Pinpoint the cell where the given text exists, returning its [x, y] midpoint coordinate. 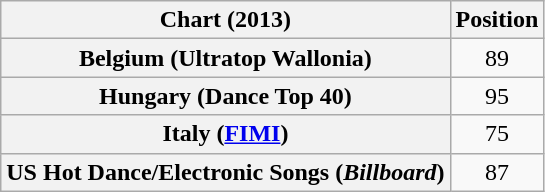
95 [497, 96]
89 [497, 58]
Position [497, 20]
Chart (2013) [226, 20]
Belgium (Ultratop Wallonia) [226, 58]
87 [497, 172]
US Hot Dance/Electronic Songs (Billboard) [226, 172]
Italy (FIMI) [226, 134]
Hungary (Dance Top 40) [226, 96]
75 [497, 134]
